Extract the [x, y] coordinate from the center of the cell holding the provided text.  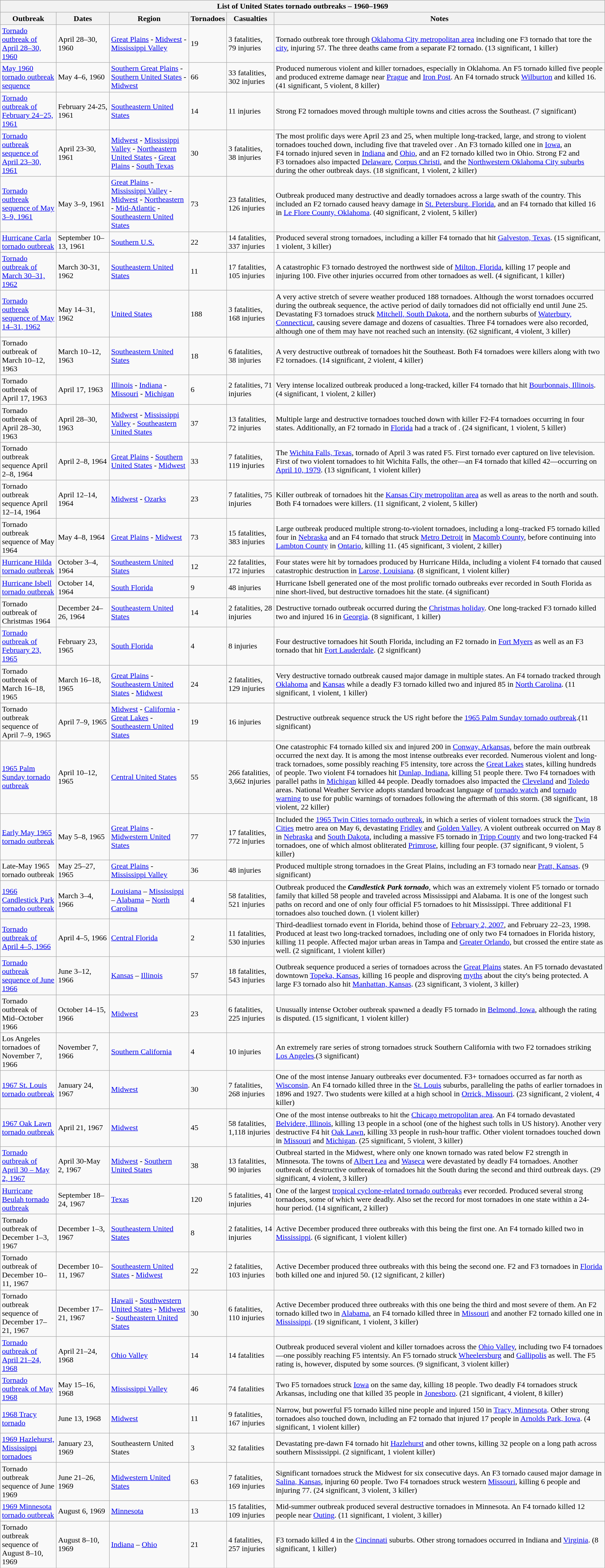
8 [208, 1233]
Southern Great Plains - Southern United States - Midwest [149, 77]
Midwest - Mississippi Valley - Northeastern United States - Great Plains - South Texas [149, 153]
9 fatalities, 167 injuries [250, 1418]
3 [208, 1448]
January 24, 1967 [83, 1090]
April 23-30, 1961 [83, 153]
Produced multiple strong tornadoes in the Great Plains, including an F3 tornado near Pratt, Kansas. (9 significant) [439, 870]
8 injuries [250, 646]
Hurricane Carla tornado outbreak [28, 242]
Midwest - Mississippi Valley - Southeastern United States [149, 424]
May 1960 tornado outbreak sequence [28, 77]
Central United States [149, 777]
May 15–16, 1968 [83, 1389]
Great Plains - Midwest - Mississippi Valley [149, 43]
Midwest - Southern United States [149, 1165]
Tornado outbreak sequence of December 17–21, 1967 [28, 1313]
Minnesota [149, 1511]
Southern California [149, 1052]
15 fatalities, 109 injuries [250, 1511]
Hawaii - Southwestern United States - Midwest - Southeastern United States [149, 1313]
14 fatalities [250, 1356]
April 21, 1967 [83, 1128]
36 [208, 870]
Tornado outbreak sequence of May 1964 [28, 537]
11 fatalities, 530 injuries [250, 938]
2 fatalities, 14 injuries [250, 1233]
January 23, 1969 [83, 1448]
Tornado outbreak of Christmas 1964 [28, 612]
63 [208, 1481]
Illinois - Indiana - Missouri - Michigan [149, 389]
Tornadoes [208, 18]
5 fatalities, 41 injuries [250, 1199]
April 4–5, 1966 [83, 938]
4 fatalities, 257 injuries [250, 1544]
57 [208, 975]
Tornado outbreak sequence April 2–8, 1964 [28, 461]
2 [208, 938]
266 fatalities, 3,662 injuries [250, 777]
Kansas – Illinois [149, 975]
Tornado outbreak of February 23, 1965 [28, 646]
Tornado outbreak sequence of June 1966 [28, 975]
Tornado outbreak of April 4–5, 1966 [28, 938]
9 [208, 588]
24 [208, 684]
Mississippi Valley [149, 1389]
Hurricane Hilda tornado outbreak [28, 566]
F3 tornado killed 4 in the Cincinnati suburbs. Other strong tornadoes occurred in Indiana and Virginia. (8 significant, 1 killer) [439, 1544]
February 24-25, 1961 [83, 111]
Los Angeles tornadoes of November 7, 1966 [28, 1052]
Indiana – Ohio [149, 1544]
Strong F2 tornadoes moved through multiple towns and cities across the Southeast. (7 significant) [439, 111]
6 fatalities, 225 injuries [250, 1014]
October 3–4, 1964 [83, 566]
17 fatalities, 105 injuries [250, 271]
3 fatalities, 79 injuries [250, 43]
April 2–8, 1964 [83, 461]
December 17–21, 1967 [83, 1313]
Tornado outbreak of April 28–30, 1960 [28, 43]
2 fatalities, 28 injuries [250, 612]
May 3–9, 1961 [83, 204]
1967 Oak Lawn tornado outbreak [28, 1128]
June 21–26, 1969 [83, 1481]
13 fatalities, 72 injuries [250, 424]
Midwest - Ozarks [149, 499]
Great Plains - Midwestern United States [149, 837]
14 fatalities, 337 injuries [250, 242]
Tornado outbreak sequence of August 8–10, 1969 [28, 1544]
April 30-May 2, 1967 [83, 1165]
6 [208, 389]
17 fatalities, 772 injuries [250, 837]
Midwest - California - Great Lakes - Southeastern United States [149, 722]
Tornado outbreak of April 17, 1963 [28, 389]
April 28–30, 1963 [83, 424]
7 fatalities, 268 injuries [250, 1090]
March 16–18, 1965 [83, 684]
Tornado outbreak sequence of April 7–9, 1965 [28, 722]
Texas [149, 1199]
37 [208, 424]
3 fatalities, 38 injuries [250, 153]
Very intense localized outbreak produced a long-tracked, killer F4 tornado that hit Bourbonnais, Illinois. (4 significant, 1 violent, 2 killer) [439, 389]
May 4–6, 1960 [83, 77]
February 23, 1965 [83, 646]
Produced several strong tornadoes, including a killer F4 tornado that hit Galveston, Texas. (15 significant, 1 violent, 3 killer) [439, 242]
United States [149, 314]
12 [208, 566]
Tornado outbreak of April 30 – May 2, 1967 [28, 1165]
May 5–8, 1965 [83, 837]
March 10–12, 1963 [83, 356]
1969 Minnesota tornado outbreak [28, 1511]
18 [208, 356]
Hurricane Isbell tornado outbreak [28, 588]
2 fatalities, 129 injuries [250, 684]
46 [208, 1389]
Tornado outbreak sequence of June 1969 [28, 1481]
May 4–8, 1964 [83, 537]
1966 Candlestick Park tornado outbreak [28, 899]
May 14–31, 1962 [83, 314]
April 21–24, 1968 [83, 1356]
Dates [83, 18]
Destructive outbreak sequence struck the US right before the 1965 Palm Sunday tornado outbreak.(11 significant) [439, 722]
15 fatalities, 383 injuries [250, 537]
Outbreak [28, 18]
33 fatalities, 302 injuries [250, 77]
Southern U.S. [149, 242]
11 injuries [250, 111]
2 fatalities, 103 injuries [250, 1271]
Midwestern United States [149, 1481]
7 fatalities, 75 injuries [250, 499]
3 fatalities, 168 injuries [250, 314]
May 25–27, 1965 [83, 870]
Tornado outbreak of December 10–11, 1967 [28, 1271]
7 fatalities, 169 injuries [250, 1481]
List of United States tornado outbreaks – 1960–1969 [302, 6]
38 [208, 1165]
Late-May 1965 tornado outbreak [28, 870]
Tornado outbreak of April 21–24, 1968 [28, 1356]
Tornado outbreak sequence April 12–14, 1964 [28, 499]
October 14–15, 1966 [83, 1014]
55 [208, 777]
Tornado outbreak of March 30–31, 1962 [28, 271]
Central Florida [149, 938]
1965 Palm Sunday tornado outbreak [28, 777]
June 13, 1968 [83, 1418]
66 [208, 77]
58 fatalities, 1,118 injuries [250, 1128]
Active December produced three outbreaks with this being the first one. An F4 tornado killed two in Mississippi. (6 significant, 1 violent killer) [439, 1233]
Southeastern United States - Midwest [149, 1271]
120 [208, 1199]
October 14, 1964 [83, 588]
Region [149, 18]
April 12–14, 1964 [83, 499]
April 17, 1963 [83, 389]
March 30-31, 1962 [83, 271]
Great Plains - Southern United States - Midwest [149, 461]
Tornado outbreak sequence of May 14–31, 1962 [28, 314]
23 fatalities, 126 injuries [250, 204]
22 fatalities, 172 injuries [250, 566]
7 fatalities, 119 injuries [250, 461]
Tornado outbreak sequence of May 3–9, 1961 [28, 204]
November 7, 1966 [83, 1052]
16 injuries [250, 722]
August 8–10, 1969 [83, 1544]
6 fatalities, 110 injuries [250, 1313]
Ohio Valley [149, 1356]
1969 Hazlehurst, Mississippi tornadoes [28, 1448]
Tornado outbreak of Mid–October 1966 [28, 1014]
Tornado outbreak of March 10–12, 1963 [28, 356]
Early May 1965 tornado outbreak [28, 837]
June 3–12, 1966 [83, 975]
2 fatalities, 71 injuries [250, 389]
April 10–12, 1965 [83, 777]
Tornado outbreak of May 1968 [28, 1389]
77 [208, 837]
Tornado outbreak sequence of April 23–30, 1961 [28, 153]
Casualties [250, 18]
1968 Tracy tornado [28, 1418]
Tornado outbreak of April 28–30, 1963 [28, 424]
13 [208, 1511]
Great Plains - Southeastern United States - Midwest [149, 684]
March 3–4, 1966 [83, 899]
Great Plains - Midwest [149, 537]
December 10–11, 1967 [83, 1271]
21 [208, 1544]
Tornado outbreak of March 16–18, 1965 [28, 684]
Great Plains - Mississippi Valley [149, 870]
6 fatalities, 38 injuries [250, 356]
December 24–26, 1964 [83, 612]
32 fatalities [250, 1448]
Tornado outbreak of February 24−25, 1961 [28, 111]
33 [208, 461]
1967 St. Louis tornado outbreak [28, 1090]
September 18–24, 1967 [83, 1199]
Tornado outbreak of December 1–3, 1967 [28, 1233]
Notes [439, 18]
188 [208, 314]
10 injuries [250, 1052]
18 fatalities, 543 injuries [250, 975]
Hurricane Beulah tornado outbreak [28, 1199]
13 fatalities, 90 injuries [250, 1165]
An extremely rare series of strong tornadoes struck Southern California with two F2 tornadoes striking Los Angeles.(3 significant) [439, 1052]
September 10–13, 1961 [83, 242]
December 1–3, 1967 [83, 1233]
58 fatalities, 521 injuries [250, 899]
45 [208, 1128]
74 fatalities [250, 1389]
August 6, 1969 [83, 1511]
April 28–30, 1960 [83, 43]
April 7–9, 1965 [83, 722]
Unusually intense October outbreak spawned a deadly F5 tornado in Belmond, Iowa, although the rating is disputed. (15 significant, 1 violent killer) [439, 1014]
Louisiana – Mississippi – Alabama – North Carolina [149, 899]
Great Plains - Mississippi Valley - Midwest - Northeastern - Mid-Atlantic - Southeastern United States [149, 204]
